Find where the given text appears and provide that cell's center as (X, Y) coordinate. 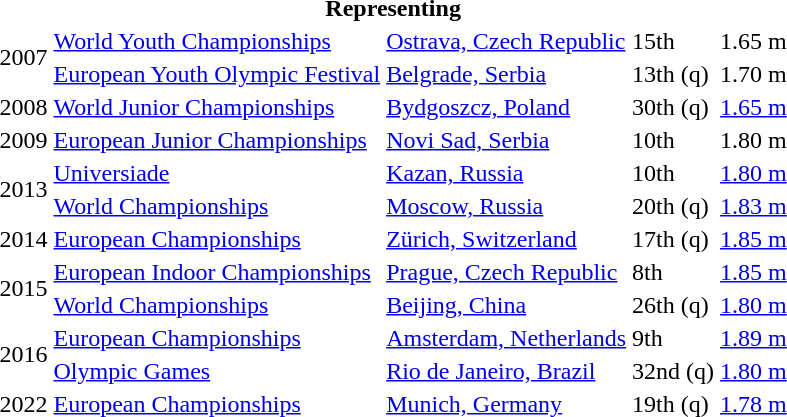
Beijing, China (506, 305)
Universiade (217, 173)
Olympic Games (217, 371)
Moscow, Russia (506, 206)
Kazan, Russia (506, 173)
Zürich, Switzerland (506, 239)
9th (674, 338)
26th (q) (674, 305)
European Indoor Championships (217, 272)
Prague, Czech Republic (506, 272)
20th (q) (674, 206)
European Youth Olympic Festival (217, 74)
17th (q) (674, 239)
30th (q) (674, 107)
World Junior Championships (217, 107)
15th (674, 41)
World Youth Championships (217, 41)
Belgrade, Serbia (506, 74)
European Junior Championships (217, 140)
Rio de Janeiro, Brazil (506, 371)
13th (q) (674, 74)
Bydgoszcz, Poland (506, 107)
Amsterdam, Netherlands (506, 338)
Novi Sad, Serbia (506, 140)
8th (674, 272)
Ostrava, Czech Republic (506, 41)
32nd (q) (674, 371)
